Identify which cell holds the provided text, then report its [x, y] central coordinate. 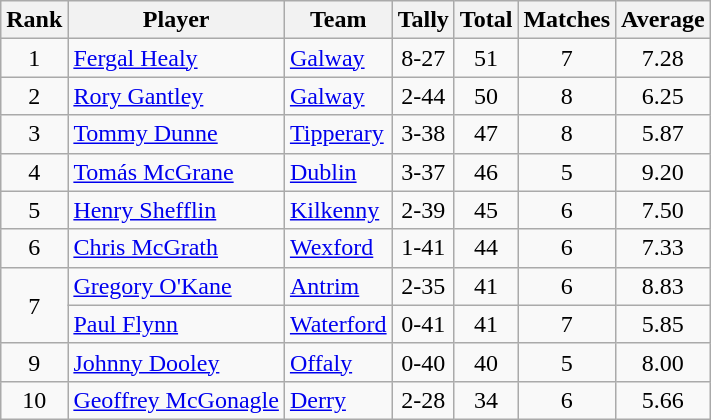
5.66 [664, 400]
44 [486, 248]
3-38 [423, 134]
8.00 [664, 362]
Johnny Dooley [176, 362]
Fergal Healy [176, 58]
8-27 [423, 58]
2-44 [423, 96]
51 [486, 58]
47 [486, 134]
1-41 [423, 248]
Waterford [338, 324]
Geoffrey McGonagle [176, 400]
Tally [423, 20]
Rank [34, 20]
0-40 [423, 362]
Matches [567, 20]
8.83 [664, 286]
Tipperary [338, 134]
1 [34, 58]
7.50 [664, 210]
Tommy Dunne [176, 134]
3-37 [423, 172]
Derry [338, 400]
Rory Gantley [176, 96]
0-41 [423, 324]
2-28 [423, 400]
6.25 [664, 96]
Team [338, 20]
10 [34, 400]
Henry Shefflin [176, 210]
7.33 [664, 248]
Gregory O'Kane [176, 286]
4 [34, 172]
9.20 [664, 172]
5.85 [664, 324]
Paul Flynn [176, 324]
Wexford [338, 248]
2 [34, 96]
Total [486, 20]
Chris McGrath [176, 248]
7.28 [664, 58]
2-35 [423, 286]
Player [176, 20]
5.87 [664, 134]
Antrim [338, 286]
Dublin [338, 172]
50 [486, 96]
9 [34, 362]
45 [486, 210]
3 [34, 134]
2-39 [423, 210]
Tomás McGrane [176, 172]
46 [486, 172]
Offaly [338, 362]
34 [486, 400]
40 [486, 362]
Kilkenny [338, 210]
Average [664, 20]
